Capture the cell that displays the provided text and extract its (x, y) central coordinate. 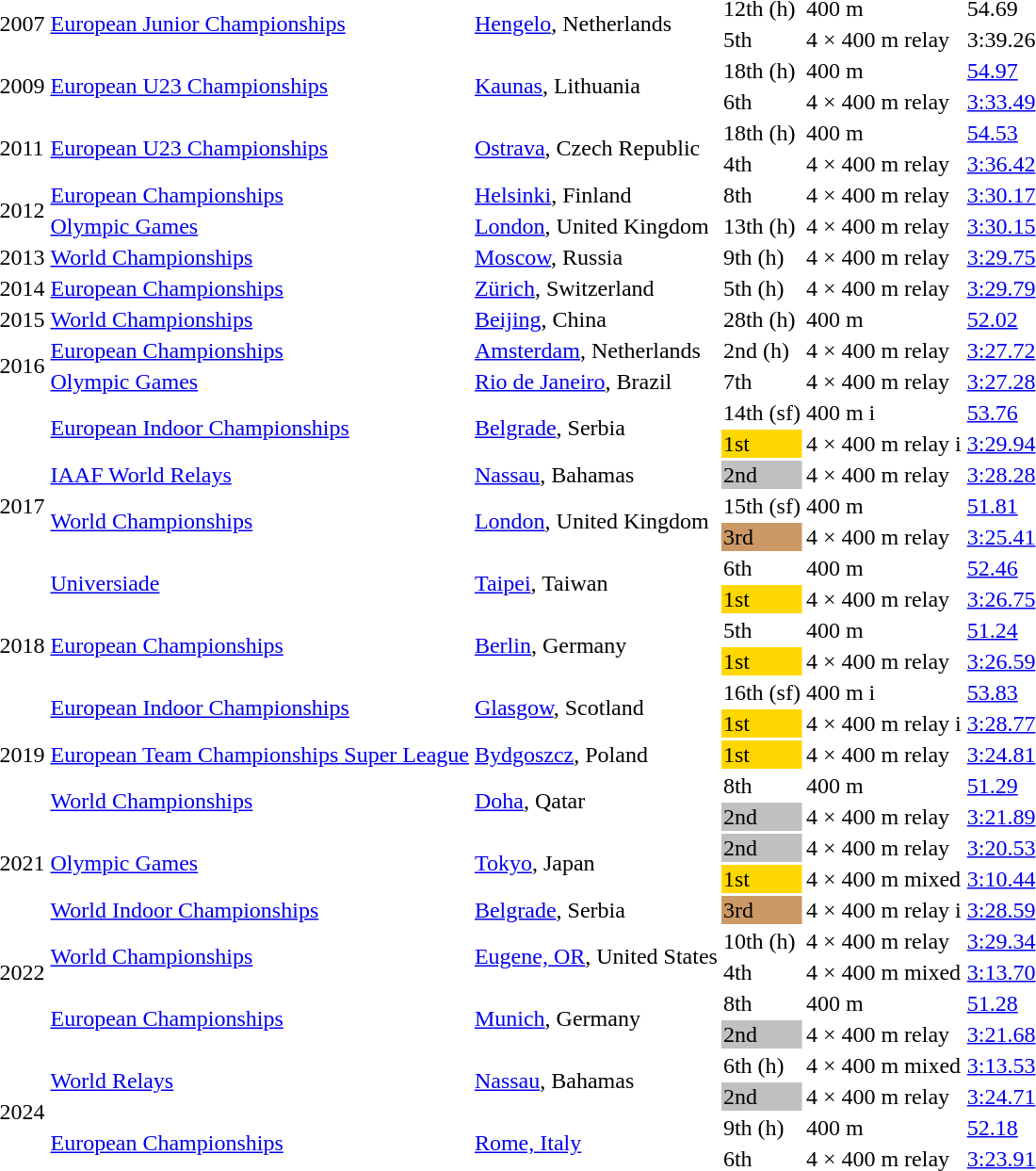
IAAF World Relays (260, 475)
Bydgoszcz, Poland (595, 755)
Glasgow, Scotland (595, 708)
Rio de Janeiro, Brazil (595, 382)
28th (h) (761, 319)
World Indoor Championships (260, 910)
13th (h) (761, 226)
Ostrava, Czech Republic (595, 149)
16th (sf) (761, 692)
Taipei, Taiwan (595, 584)
Helsinki, Finland (595, 195)
7th (761, 382)
Tokyo, Japan (595, 863)
Kaunas, Lithuania (595, 87)
Universiade (260, 584)
Eugene, OR, United States (595, 957)
6th (h) (761, 1065)
Zürich, Switzerland (595, 288)
5th (h) (761, 288)
15th (sf) (761, 506)
Beijing, China (595, 319)
Moscow, Russia (595, 257)
Berlin, Germany (595, 646)
2nd (h) (761, 350)
10th (h) (761, 941)
European Team Championships Super League (260, 755)
Amsterdam, Netherlands (595, 350)
Munich, Germany (595, 1019)
14th (sf) (761, 413)
Doha, Qatar (595, 801)
World Relays (260, 1082)
